Scan for the cell matching the given text and deliver its [x, y] coordinate at center. 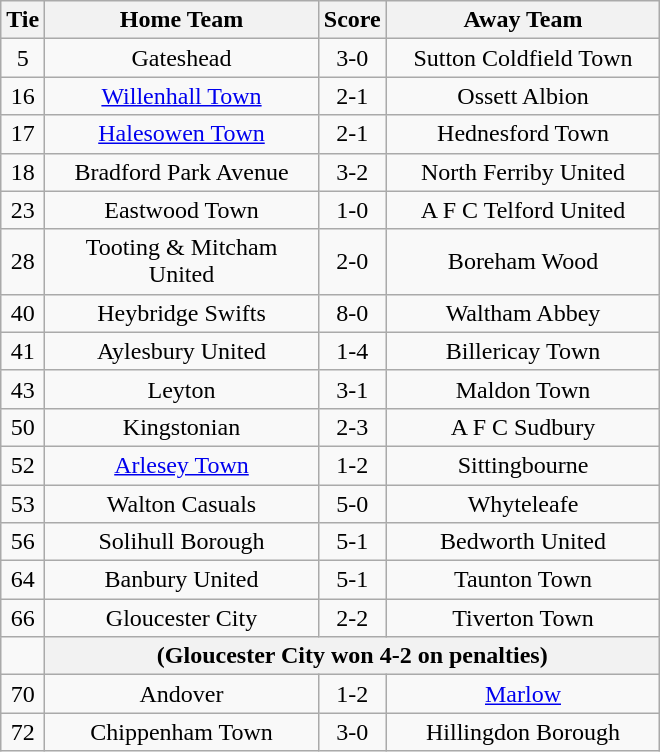
A F C Telford United [523, 210]
5 [23, 58]
Walton Casuals [182, 503]
Marlow [523, 694]
1-4 [352, 351]
Bradford Park Avenue [182, 172]
Tooting & Mitcham United [182, 262]
2-2 [352, 618]
Taunton Town [523, 580]
41 [23, 351]
2-3 [352, 427]
23 [23, 210]
Banbury United [182, 580]
1-0 [352, 210]
Away Team [523, 20]
Boreham Wood [523, 262]
Ossett Albion [523, 96]
Hednesford Town [523, 134]
(Gloucester City won 4-2 on penalties) [352, 656]
Gloucester City [182, 618]
Arlesey Town [182, 465]
Chippenham Town [182, 732]
Halesowen Town [182, 134]
Bedworth United [523, 542]
Score [352, 20]
70 [23, 694]
Billericay Town [523, 351]
Aylesbury United [182, 351]
66 [23, 618]
2-0 [352, 262]
Waltham Abbey [523, 313]
Whyteleafe [523, 503]
Tie [23, 20]
43 [23, 389]
Sittingbourne [523, 465]
5-0 [352, 503]
8-0 [352, 313]
56 [23, 542]
A F C Sudbury [523, 427]
Sutton Coldfield Town [523, 58]
North Ferriby United [523, 172]
Gateshead [182, 58]
Maldon Town [523, 389]
64 [23, 580]
Tiverton Town [523, 618]
Solihull Borough [182, 542]
40 [23, 313]
72 [23, 732]
28 [23, 262]
52 [23, 465]
Kingstonian [182, 427]
18 [23, 172]
Eastwood Town [182, 210]
3-2 [352, 172]
3-1 [352, 389]
Heybridge Swifts [182, 313]
50 [23, 427]
Andover [182, 694]
Hillingdon Borough [523, 732]
Willenhall Town [182, 96]
17 [23, 134]
53 [23, 503]
Home Team [182, 20]
Leyton [182, 389]
16 [23, 96]
